Extract the (X, Y) coordinate from the center of the cell holding the provided text.  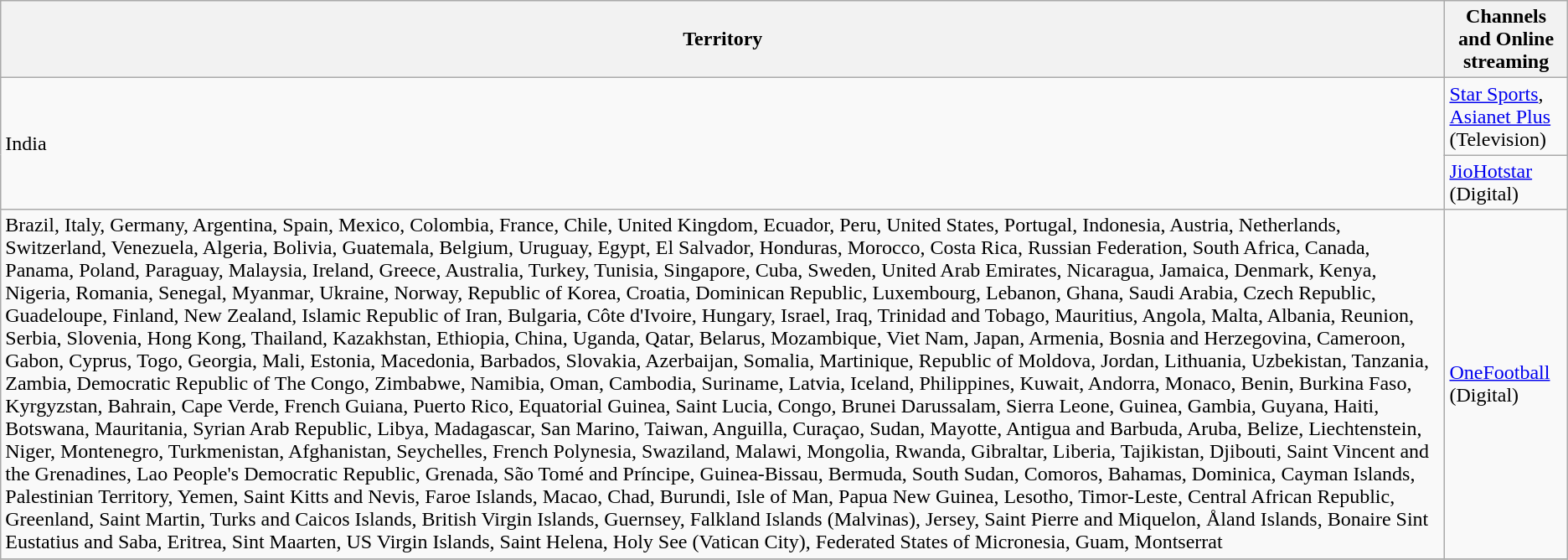
Star Sports, Asianet Plus (Television) (1506, 117)
OneFootball (Digital) (1506, 384)
JioHotstar (Digital) (1506, 183)
Channels and Online streaming (1506, 39)
India (723, 144)
Territory (723, 39)
